For the text-containing cell, return its midpoint in [X, Y] coordinate format. 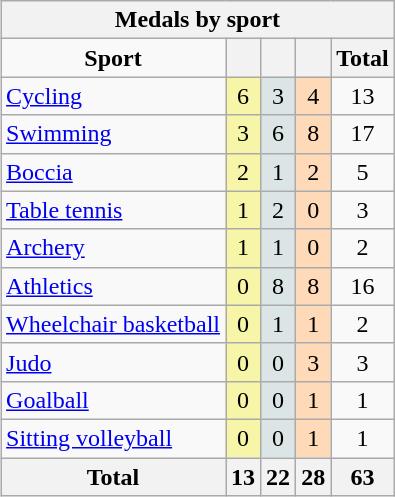
Swimming [114, 134]
Wheelchair basketball [114, 324]
Boccia [114, 172]
Athletics [114, 286]
22 [278, 477]
5 [363, 172]
16 [363, 286]
Sitting volleyball [114, 438]
63 [363, 477]
Goalball [114, 400]
Medals by sport [198, 20]
Archery [114, 248]
Judo [114, 362]
Sport [114, 58]
Table tennis [114, 210]
Cycling [114, 96]
28 [314, 477]
4 [314, 96]
17 [363, 134]
